Return [x, y] of the center of cell containing provided text 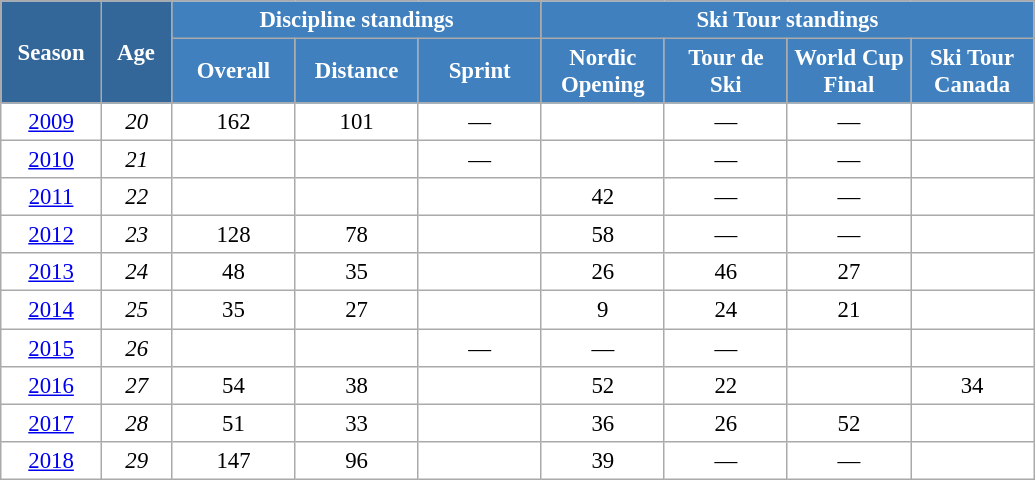
36 [602, 423]
42 [602, 197]
2011 [52, 197]
2018 [52, 460]
38 [356, 385]
96 [356, 460]
2014 [52, 310]
54 [234, 385]
NordicOpening [602, 72]
46 [726, 273]
147 [234, 460]
29 [136, 460]
2010 [52, 160]
Season [52, 52]
23 [136, 235]
Distance [356, 72]
World CupFinal [848, 72]
78 [356, 235]
48 [234, 273]
2009 [52, 122]
Age [136, 52]
Discipline standings [356, 20]
2013 [52, 273]
58 [602, 235]
2012 [52, 235]
25 [136, 310]
101 [356, 122]
128 [234, 235]
Sprint [480, 72]
2017 [52, 423]
33 [356, 423]
Ski TourCanada [972, 72]
39 [602, 460]
Overall [234, 72]
Ski Tour standings [787, 20]
28 [136, 423]
Tour deSki [726, 72]
51 [234, 423]
20 [136, 122]
9 [602, 310]
2015 [52, 348]
162 [234, 122]
34 [972, 385]
2016 [52, 385]
